Locate the cell with the specified text and output its [X, Y] center coordinate. 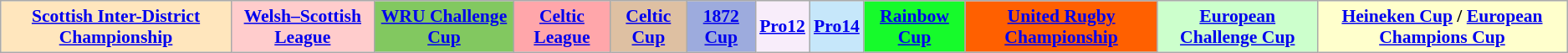
Celtic Cup [648, 27]
Scottish Inter-District Championship [116, 27]
United Rugby Championship [1061, 27]
Celtic League [562, 27]
Heineken Cup / European Champions Cup [1442, 27]
Welsh–Scottish League [303, 27]
Pro12 [783, 27]
Rainbow Cup [915, 27]
WRU Challenge Cup [443, 27]
European Challenge Cup [1238, 27]
Pro14 [836, 27]
1872 Cup [722, 27]
